Detect which cell encompasses the target text, then output its (X, Y) center coordinate. 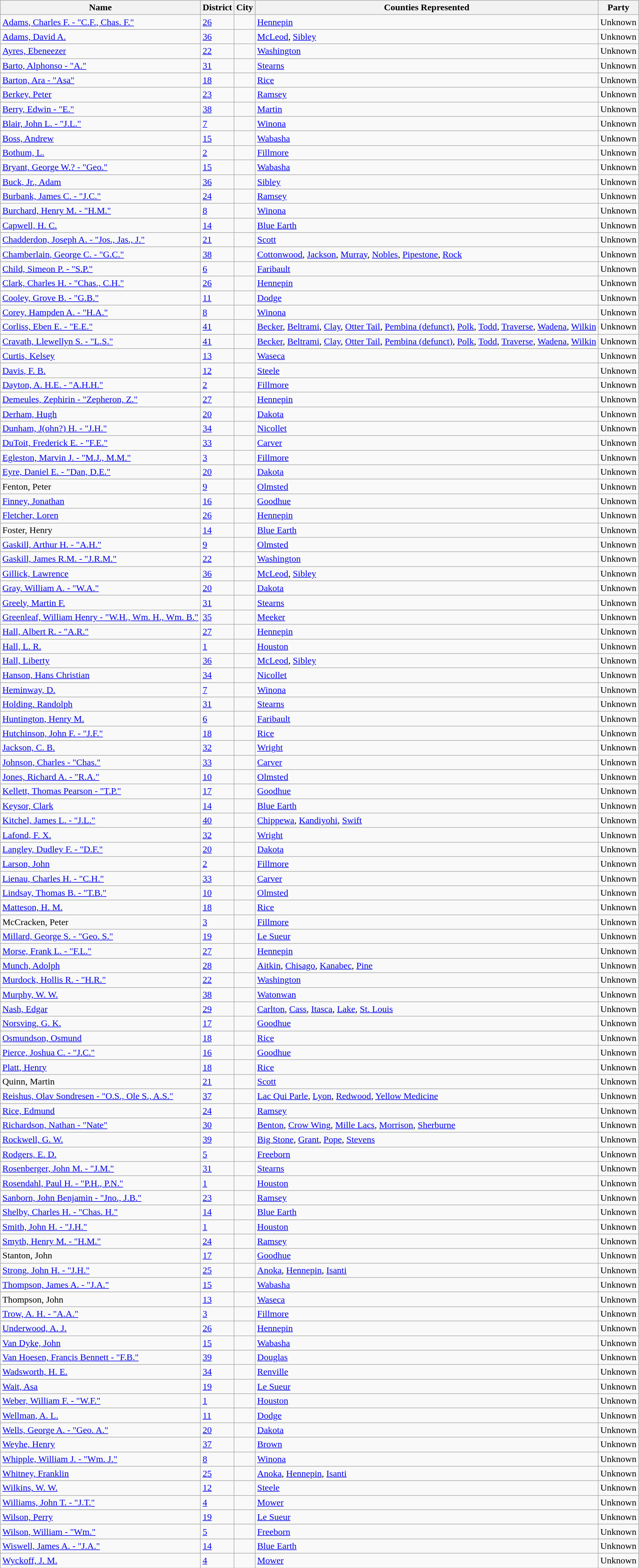
Dunham, J(ohn?) H. - "J.H." (101, 429)
Munch, Adolph (101, 966)
Pierce, Joshua C. - "J.C." (101, 1052)
Rosendahl, Paul H. - "P.H., P.N." (101, 1183)
Dayton, A. H.E. - "A.H.H." (101, 385)
Chippewa, Kandiyohi, Swift (427, 820)
Whitney, Franklin (101, 1473)
Wadsworth, H. E. (101, 1372)
Sibley (427, 182)
Bryant, George W.? - "Geo." (101, 167)
Hall, Liberty (101, 661)
Big Stone, Grant, Pope, Stevens (427, 1140)
Holding, Randolph (101, 704)
Gaskill, Arthur H. - "A.H." (101, 545)
Carlton, Cass, Itasca, Lake, St. Louis (427, 1009)
Gaskill, James R.M. - "J.R.M." (101, 559)
Watonwan (427, 994)
DuToit, Frederick E. - "F.E." (101, 443)
Wellman, A. L. (101, 1415)
Rockwell, G. W. (101, 1140)
Johnson, Charles - "Chas." (101, 762)
Hutchinson, John F. - "J.F." (101, 733)
Party (618, 8)
Van Hoesen, Francis Bennett - "F.B." (101, 1358)
Fenton, Peter (101, 487)
Van Dyke, John (101, 1343)
Larson, John (101, 864)
Hanson, Hans Christian (101, 675)
Meeker (427, 617)
Corliss, Eben E. - "E.E." (101, 327)
Shelby, Charles H. - "Chas. H." (101, 1212)
Thompson, James A. - "J.A." (101, 1285)
29 (217, 1009)
Berry, Edwin - "E." (101, 109)
Greely, Martin F. (101, 602)
Adams, Charles F. - "C.F., Chas. F." (101, 22)
Wyckoff, J. M. (101, 1560)
Lafond, F. X. (101, 835)
Wait, Asa (101, 1386)
Lienau, Charles H. - "C.H." (101, 878)
Weber, William F. - "W.F." (101, 1401)
Douglas (427, 1358)
Underwood, A. J. (101, 1328)
Adams, David A. (101, 37)
30 (217, 1125)
Renville (427, 1372)
Fletcher, Loren (101, 516)
Benton, Crow Wing, Mille Lacs, Morrison, Sherburne (427, 1125)
Name (101, 8)
Reishus, Olav Sondresen - "O.S., Ole S., A.S." (101, 1096)
Jones, Richard A. - "R.A." (101, 777)
Quinn, Martin (101, 1081)
Norsving, G. K. (101, 1023)
Demeules, Zephirin - "Zepheron, Z." (101, 399)
Buck, Jr., Adam (101, 182)
Chadderdon, Joseph A. - "Jos., Jas., J." (101, 240)
Burbank, James C. - "J.C." (101, 196)
Cottonwood, Jackson, Murray, Nobles, Pipestone, Rock (427, 254)
Boss, Andrew (101, 138)
City (245, 8)
Sanborn, John Benjamin - "Jno., J.B." (101, 1198)
Hall, Albert R. - "A.R." (101, 631)
Wells, George A. - "Geo. A." (101, 1430)
Berkey, Peter (101, 95)
Kellett, Thomas Pearson - "T.P." (101, 791)
Egleston, Marvin J. - "M.J., M.M." (101, 458)
Matteson, H. M. (101, 908)
Corey, Hampden A. - "H.A." (101, 312)
40 (217, 820)
Kitchel, James L. - "J.L." (101, 820)
Lindsay, Thomas B. - "T.B." (101, 893)
Smith, John H. - "J.H." (101, 1227)
Rice, Edmund (101, 1111)
Derham, Hugh (101, 414)
Capwell, H. C. (101, 225)
McCracken, Peter (101, 922)
Stanton, John (101, 1256)
Wilson, Perry (101, 1517)
Millard, George S. - "Geo. S." (101, 937)
Gray, William A. - "W.A." (101, 588)
28 (217, 966)
Wilkins, W. W. (101, 1488)
Hall, L. R. (101, 646)
Greenleaf, William Henry - "W.H., Wm. H., Wm. B." (101, 617)
Foster, Henry (101, 530)
Gillick, Lawrence (101, 574)
Richardson, Nathan - "Nate" (101, 1125)
Curtis, Kelsey (101, 356)
Murdock, Hollis R. - "H.R." (101, 980)
Davis, F. B. (101, 370)
Williams, John T. - "J.T." (101, 1502)
Burchard, Henry M. - "H.M." (101, 211)
Lac Qui Parle, Lyon, Redwood, Yellow Medicine (427, 1096)
Osmundson, Osmund (101, 1038)
Ayres, Ebeneezer (101, 51)
Strong, John H. - "J.H." (101, 1270)
Clark, Charles H. - "Chas., C.H." (101, 283)
District (217, 8)
Langley, Dudley F. - "D.F." (101, 849)
Child, Simeon P. - "S.P." (101, 269)
Jackson, C. B. (101, 748)
Wiswell, James A. - "J.A." (101, 1546)
Martin (427, 109)
Wilson, William - "Wm." (101, 1531)
Huntington, Henry M. (101, 719)
Barto, Alphonso - "A." (101, 66)
Rosenberger, John M. - "J.M." (101, 1169)
Thompson, John (101, 1299)
Heminway, D. (101, 690)
Counties Represented (427, 8)
Rodgers, E. D. (101, 1154)
Trow, A. H. - "A.A." (101, 1314)
Keysor, Clark (101, 806)
Barton, Ara - "Asa" (101, 80)
Eyre, Daniel E. - "Dan, D.E." (101, 472)
Murphy, W. W. (101, 994)
Nash, Edgar (101, 1009)
Cooley, Grove B. - "G.B." (101, 298)
Aitkin, Chisago, Kanabec, Pine (427, 966)
Chamberlain, George C. - "G.C." (101, 254)
35 (217, 617)
Weyhe, Henry (101, 1444)
Cravath, Llewellyn S. - "L.S." (101, 341)
Platt, Henry (101, 1067)
Finney, Jonathan (101, 501)
Morse, Frank L. - "F.L." (101, 951)
Whipple, William J. - "Wm. J." (101, 1459)
Smyth, Henry M. - "H.M." (101, 1241)
Blair, John L. - "J.L." (101, 124)
Brown (427, 1444)
Bothum, L. (101, 153)
